Determine the (X, Y) coordinate at the center of the cell enclosing the given text.  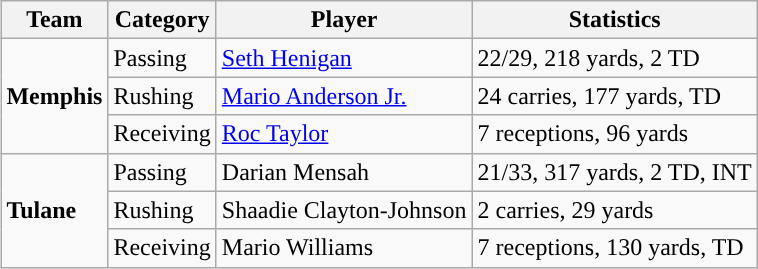
Darian Mensah (344, 172)
Statistics (614, 20)
Player (344, 20)
7 receptions, 130 yards, TD (614, 248)
Roc Taylor (344, 134)
21/33, 317 yards, 2 TD, INT (614, 172)
Shaadie Clayton-Johnson (344, 210)
Mario Anderson Jr. (344, 96)
2 carries, 29 yards (614, 210)
7 receptions, 96 yards (614, 134)
Memphis (54, 96)
Category (162, 20)
Mario Williams (344, 248)
Tulane (54, 210)
Seth Henigan (344, 58)
Team (54, 20)
22/29, 218 yards, 2 TD (614, 58)
24 carries, 177 yards, TD (614, 96)
